Capture the cell that displays the provided text and extract its (x, y) central coordinate. 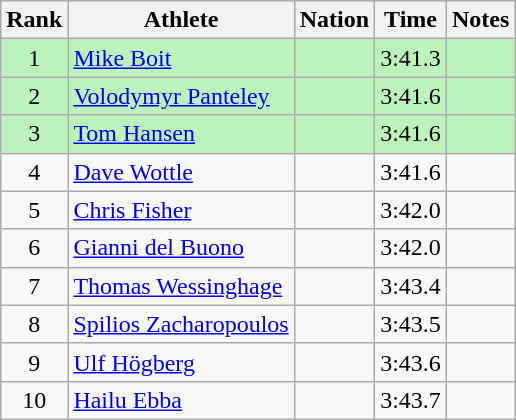
Spilios Zacharopoulos (181, 324)
Mike Boit (181, 58)
Volodymyr Panteley (181, 96)
5 (34, 210)
Athlete (181, 20)
3:43.6 (411, 362)
6 (34, 248)
2 (34, 96)
Notes (480, 20)
3:41.3 (411, 58)
3:43.7 (411, 400)
10 (34, 400)
4 (34, 172)
Gianni del Buono (181, 248)
Hailu Ebba (181, 400)
Chris Fisher (181, 210)
8 (34, 324)
Nation (334, 20)
Rank (34, 20)
Thomas Wessinghage (181, 286)
Ulf Högberg (181, 362)
3:43.5 (411, 324)
1 (34, 58)
3:43.4 (411, 286)
Dave Wottle (181, 172)
Tom Hansen (181, 134)
9 (34, 362)
3 (34, 134)
Time (411, 20)
7 (34, 286)
